Determine the (X, Y) coordinate at the center of the cell enclosing the given text.  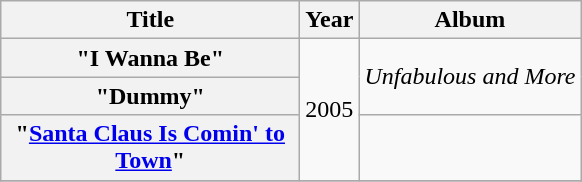
2005 (330, 110)
Unfabulous and More (470, 77)
"Santa Claus Is Comin' to Town" (150, 148)
"I Wanna Be" (150, 58)
"Dummy" (150, 96)
Year (330, 20)
Title (150, 20)
Album (470, 20)
